Search for the cell housing the specified text and yield its (X, Y) center coordinate. 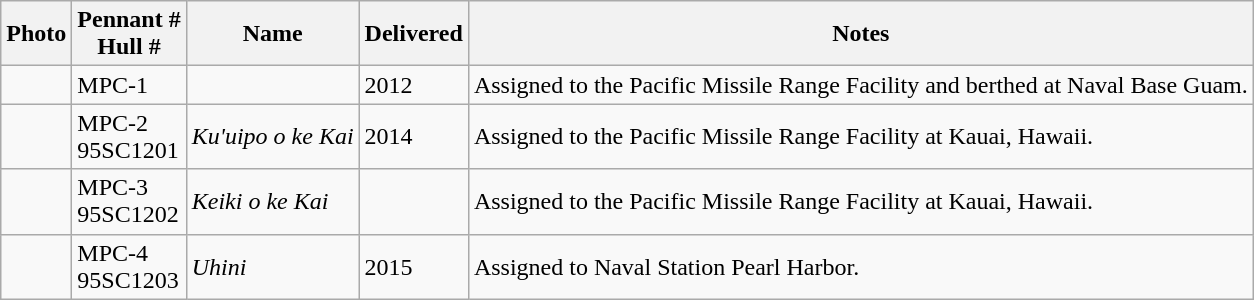
MPC-395SC1202 (129, 202)
Pennant #Hull # (129, 34)
Uhini (272, 266)
Keiki o ke Kai (272, 202)
2012 (414, 85)
Notes (860, 34)
MPC-495SC1203 (129, 266)
Name (272, 34)
2014 (414, 136)
MPC-295SC1201 (129, 136)
Assigned to the Pacific Missile Range Facility and berthed at Naval Base Guam. (860, 85)
Ku'uipo o ke Kai (272, 136)
Photo (36, 34)
Delivered (414, 34)
Assigned to Naval Station Pearl Harbor. (860, 266)
MPC-1 (129, 85)
2015 (414, 266)
